Detect which cell encompasses the target text, then output its [x, y] center coordinate. 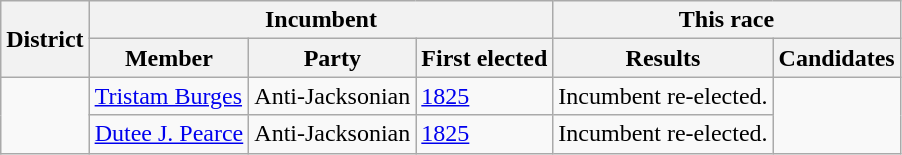
Party [332, 58]
Incumbent [321, 20]
First elected [484, 58]
Member [169, 58]
This race [726, 20]
Results [663, 58]
Candidates [836, 58]
Tristam Burges [169, 96]
Dutee J. Pearce [169, 134]
District [45, 39]
